Scan for the cell matching the given text and deliver its (X, Y) coordinate at center. 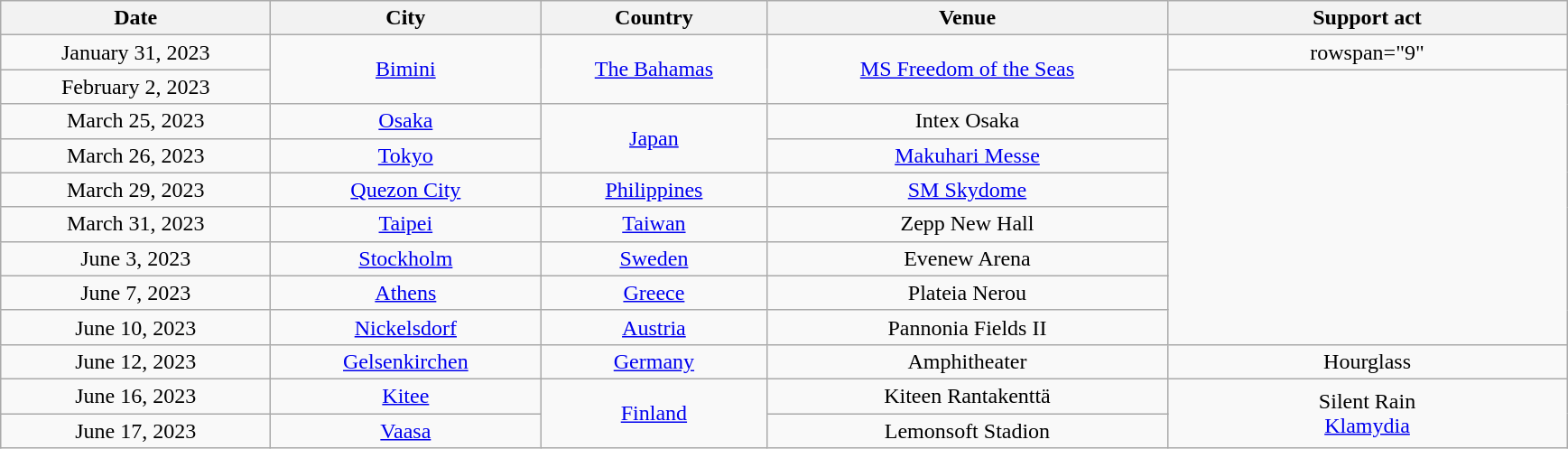
Sweden (654, 258)
March 29, 2023 (135, 190)
March 26, 2023 (135, 155)
Quezon City (406, 190)
Kitee (406, 396)
Gelsenkirchen (406, 361)
Athens (406, 293)
Country (654, 18)
Germany (654, 361)
Support act (1367, 18)
March 31, 2023 (135, 224)
Evenew Arena (968, 258)
The Bahamas (654, 70)
Bimini (406, 70)
MS Freedom of the Seas (968, 70)
Plateia Nerou (968, 293)
Pannonia Fields II (968, 327)
Tokyo (406, 155)
Osaka (406, 121)
Philippines (654, 190)
Austria (654, 327)
June 10, 2023 (135, 327)
Amphitheater (968, 361)
March 25, 2023 (135, 121)
January 31, 2023 (135, 52)
Intex Osaka (968, 121)
June 12, 2023 (135, 361)
Taiwan (654, 224)
SM Skydome (968, 190)
Kiteen Rantakenttä (968, 396)
Finland (654, 413)
Nickelsdorf (406, 327)
City (406, 18)
Hourglass (1367, 361)
June 3, 2023 (135, 258)
June 17, 2023 (135, 431)
Taipei (406, 224)
June 7, 2023 (135, 293)
Japan (654, 138)
Silent RainKlamydia (1367, 413)
Lemonsoft Stadion (968, 431)
February 2, 2023 (135, 87)
Makuhari Messe (968, 155)
Zepp New Hall (968, 224)
Greece (654, 293)
June 16, 2023 (135, 396)
Date (135, 18)
Vaasa (406, 431)
Venue (968, 18)
Stockholm (406, 258)
rowspan="9" (1367, 52)
